Return the [x, y] coordinate for the center point of the cell that contains the specified text.  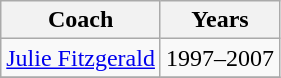
Julie Fitzgerald [81, 58]
1997–2007 [220, 58]
Years [220, 20]
Coach [81, 20]
